Locate the cell with the specified text and output its [X, Y] center coordinate. 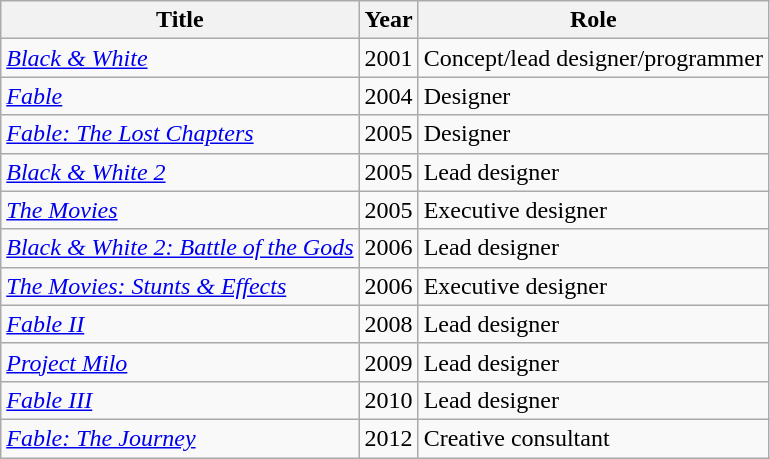
Black & White 2: Battle of the Gods [180, 248]
2008 [388, 324]
Fable II [180, 324]
Fable [180, 96]
2004 [388, 96]
Title [180, 20]
Concept/lead designer/programmer [593, 58]
Black & White 2 [180, 172]
2001 [388, 58]
Year [388, 20]
The Movies: Stunts & Effects [180, 286]
Fable: The Lost Chapters [180, 134]
Role [593, 20]
Creative consultant [593, 438]
Fable: The Journey [180, 438]
2012 [388, 438]
Fable III [180, 400]
2009 [388, 362]
Black & White [180, 58]
2010 [388, 400]
Project Milo [180, 362]
The Movies [180, 210]
